Identify which cell holds the provided text, then report its [x, y] central coordinate. 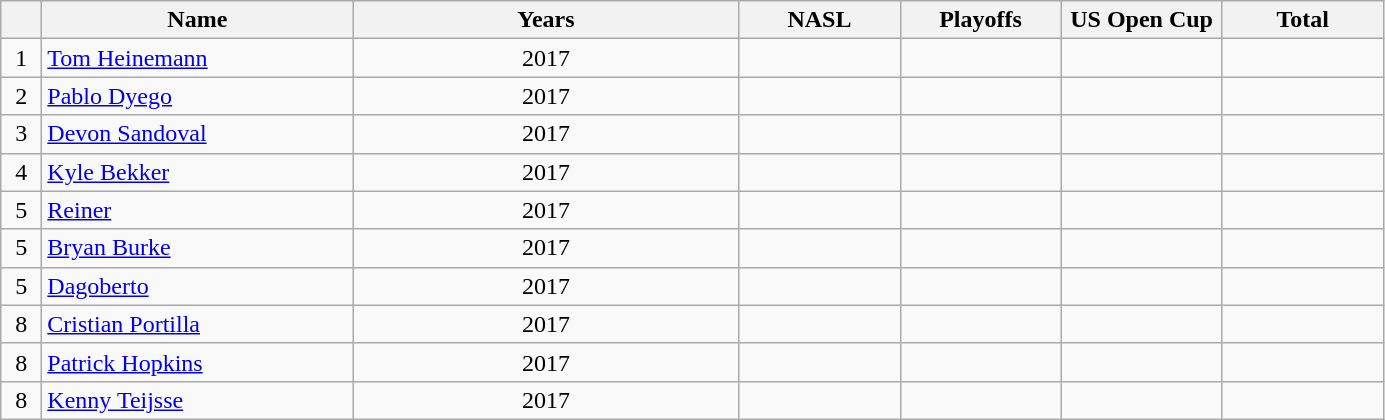
1 [22, 58]
Dagoberto [198, 286]
Tom Heinemann [198, 58]
3 [22, 134]
Cristian Portilla [198, 324]
Reiner [198, 210]
Pablo Dyego [198, 96]
Playoffs [980, 20]
Bryan Burke [198, 248]
4 [22, 172]
Years [546, 20]
Total [1302, 20]
Devon Sandoval [198, 134]
Name [198, 20]
Patrick Hopkins [198, 362]
Kyle Bekker [198, 172]
US Open Cup [1142, 20]
NASL [820, 20]
2 [22, 96]
Kenny Teijsse [198, 400]
